Provide the [x, y] coordinate of the cell's center where the given text is located.  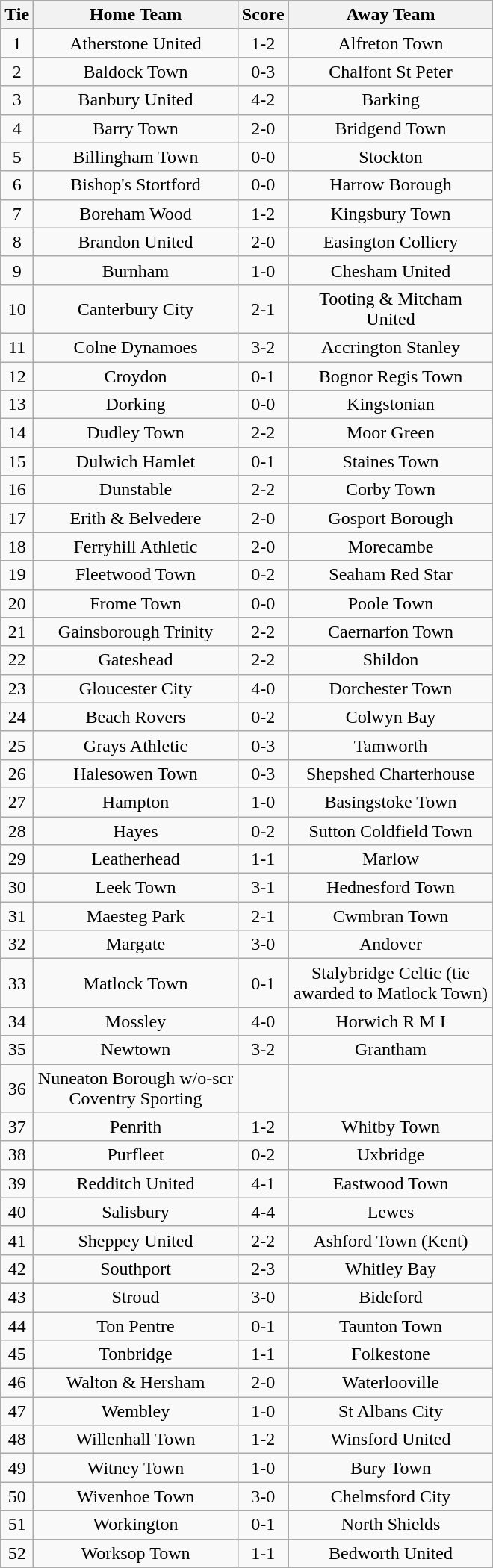
Ferryhill Athletic [136, 547]
Dorking [136, 405]
30 [17, 888]
2-3 [263, 1269]
Halesowen Town [136, 774]
Barry Town [136, 128]
Barking [391, 100]
47 [17, 1411]
Matlock Town [136, 983]
28 [17, 831]
Penrith [136, 1127]
4-4 [263, 1212]
Accrington Stanley [391, 347]
Billingham Town [136, 157]
14 [17, 433]
Kingstonian [391, 405]
52 [17, 1553]
Poole Town [391, 603]
2 [17, 72]
31 [17, 916]
35 [17, 1050]
37 [17, 1127]
39 [17, 1183]
38 [17, 1155]
Wivenhoe Town [136, 1496]
7 [17, 214]
48 [17, 1440]
Stalybridge Celtic (tie awarded to Matlock Town) [391, 983]
Fleetwood Town [136, 575]
41 [17, 1240]
Wembley [136, 1411]
Beach Rovers [136, 717]
Dunstable [136, 490]
Winsford United [391, 1440]
Grays Athletic [136, 745]
Hednesford Town [391, 888]
Staines Town [391, 461]
Workington [136, 1525]
Score [263, 15]
Alfreton Town [391, 43]
Marlow [391, 859]
Redditch United [136, 1183]
42 [17, 1269]
Taunton Town [391, 1325]
Salisbury [136, 1212]
Chalfont St Peter [391, 72]
Corby Town [391, 490]
Nuneaton Borough w/o-scr Coventry Sporting [136, 1089]
21 [17, 632]
3-1 [263, 888]
Dulwich Hamlet [136, 461]
Hampton [136, 802]
Bridgend Town [391, 128]
Frome Town [136, 603]
Leatherhead [136, 859]
1 [17, 43]
Grantham [391, 1050]
St Albans City [391, 1411]
Leek Town [136, 888]
15 [17, 461]
Boreham Wood [136, 214]
12 [17, 376]
Tamworth [391, 745]
4-1 [263, 1183]
Gosport Borough [391, 518]
Uxbridge [391, 1155]
Maesteg Park [136, 916]
Morecambe [391, 547]
8 [17, 242]
Dorchester Town [391, 688]
Seaham Red Star [391, 575]
Gateshead [136, 660]
43 [17, 1297]
Bideford [391, 1297]
4-2 [263, 100]
Croydon [136, 376]
Sutton Coldfield Town [391, 831]
Moor Green [391, 433]
Purfleet [136, 1155]
Banbury United [136, 100]
44 [17, 1325]
10 [17, 309]
45 [17, 1354]
Kingsbury Town [391, 214]
5 [17, 157]
49 [17, 1468]
Shepshed Charterhouse [391, 774]
6 [17, 185]
Hayes [136, 831]
Horwich R M I [391, 1021]
Cwmbran Town [391, 916]
Atherstone United [136, 43]
Waterlooville [391, 1383]
North Shields [391, 1525]
33 [17, 983]
17 [17, 518]
Home Team [136, 15]
Worksop Town [136, 1553]
Tooting & Mitcham United [391, 309]
3 [17, 100]
11 [17, 347]
Caernarfon Town [391, 632]
Bury Town [391, 1468]
Brandon United [136, 242]
Erith & Belvedere [136, 518]
Lewes [391, 1212]
16 [17, 490]
Tie [17, 15]
26 [17, 774]
Mossley [136, 1021]
Stockton [391, 157]
Whitby Town [391, 1127]
Willenhall Town [136, 1440]
Colne Dynamoes [136, 347]
Harrow Borough [391, 185]
Bishop's Stortford [136, 185]
50 [17, 1496]
Away Team [391, 15]
Newtown [136, 1050]
23 [17, 688]
27 [17, 802]
22 [17, 660]
51 [17, 1525]
Ashford Town (Kent) [391, 1240]
20 [17, 603]
40 [17, 1212]
Eastwood Town [391, 1183]
Ton Pentre [136, 1325]
Tonbridge [136, 1354]
Shildon [391, 660]
Chelmsford City [391, 1496]
Gloucester City [136, 688]
25 [17, 745]
Southport [136, 1269]
Stroud [136, 1297]
Dudley Town [136, 433]
Bedworth United [391, 1553]
34 [17, 1021]
46 [17, 1383]
32 [17, 945]
Sheppey United [136, 1240]
Whitley Bay [391, 1269]
29 [17, 859]
9 [17, 270]
Basingstoke Town [391, 802]
Colwyn Bay [391, 717]
Folkestone [391, 1354]
Bognor Regis Town [391, 376]
4 [17, 128]
Witney Town [136, 1468]
36 [17, 1089]
Gainsborough Trinity [136, 632]
Walton & Hersham [136, 1383]
Easington Colliery [391, 242]
18 [17, 547]
19 [17, 575]
24 [17, 717]
Andover [391, 945]
Baldock Town [136, 72]
Canterbury City [136, 309]
Margate [136, 945]
Chesham United [391, 270]
Burnham [136, 270]
13 [17, 405]
